Find where the given text appears and provide that cell's center as [x, y] coordinate. 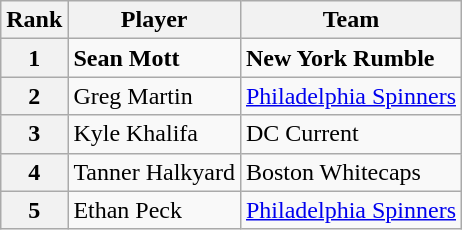
Sean Mott [154, 58]
Team [350, 20]
Rank [34, 20]
4 [34, 172]
Greg Martin [154, 96]
2 [34, 96]
Ethan Peck [154, 210]
Kyle Khalifa [154, 134]
New York Rumble [350, 58]
3 [34, 134]
DC Current [350, 134]
5 [34, 210]
1 [34, 58]
Tanner Halkyard [154, 172]
Player [154, 20]
Boston Whitecaps [350, 172]
